Pinpoint the cell where the given text exists, returning its (X, Y) midpoint coordinate. 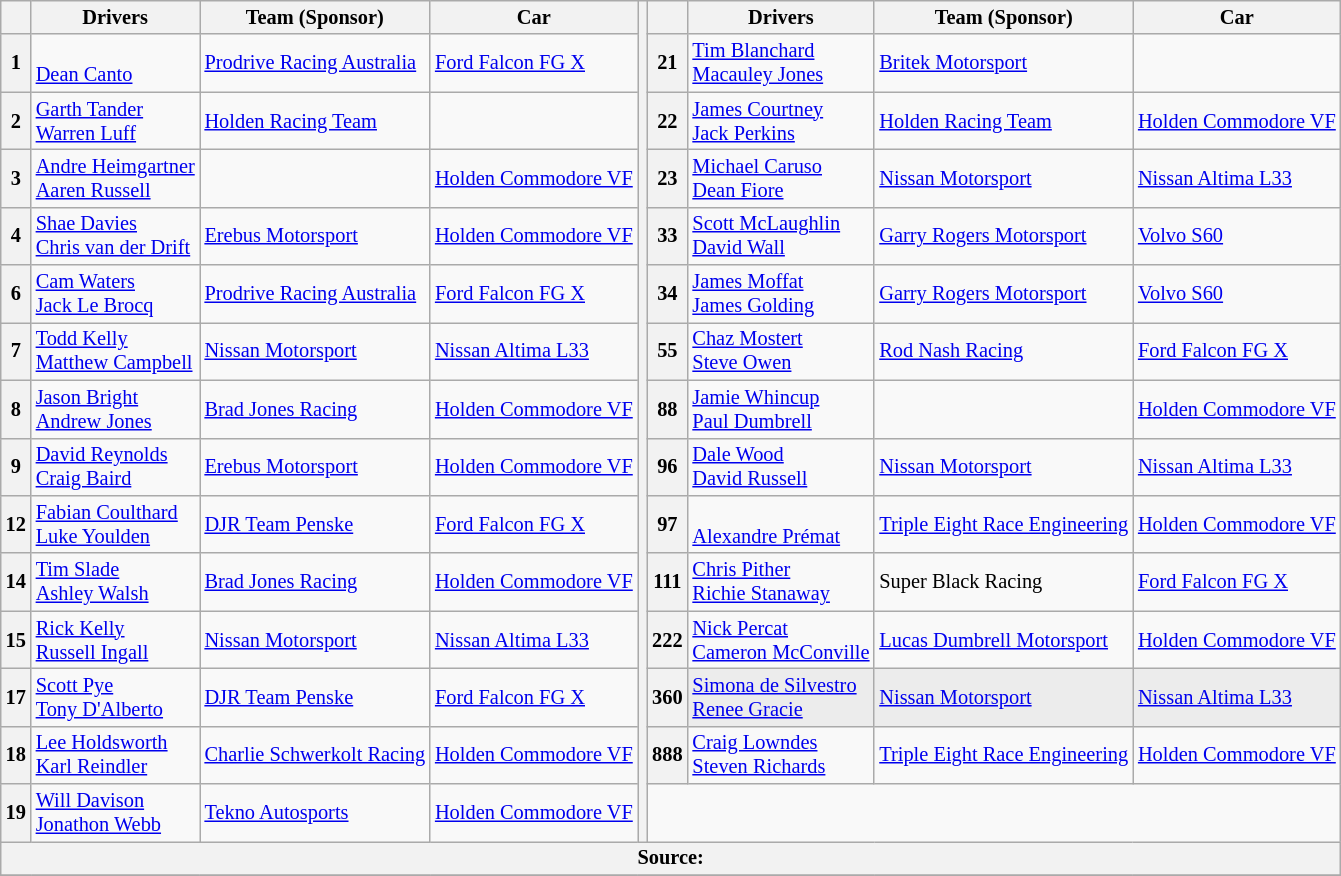
Rick Kelly Russell Ingall (116, 640)
Dale Wood David Russell (780, 467)
Fabian Coulthard Luke Youlden (116, 524)
Dean Canto (116, 63)
Britek Motorsport (1004, 63)
12 (16, 524)
97 (667, 524)
Tim Slade Ashley Walsh (116, 582)
7 (16, 351)
360 (667, 697)
Simona de Silvestro Renee Gracie (780, 697)
Super Black Racing (1004, 582)
Tekno Autosports (316, 813)
6 (16, 294)
88 (667, 409)
18 (16, 755)
3 (16, 178)
15 (16, 640)
23 (667, 178)
9 (16, 467)
Todd Kelly Matthew Campbell (116, 351)
Shae Davies Chris van der Drift (116, 236)
8 (16, 409)
Alexandre Prémat (780, 524)
Chaz Mostert Steve Owen (780, 351)
34 (667, 294)
19 (16, 813)
22 (667, 121)
1 (16, 63)
111 (667, 582)
Will Davison Jonathon Webb (116, 813)
888 (667, 755)
55 (667, 351)
Lucas Dumbrell Motorsport (1004, 640)
222 (667, 640)
33 (667, 236)
2 (16, 121)
James Moffat James Golding (780, 294)
21 (667, 63)
Chris Pither Richie Stanaway (780, 582)
Cam Waters Jack Le Brocq (116, 294)
Lee Holdsworth Karl Reindler (116, 755)
4 (16, 236)
Michael Caruso Dean Fiore (780, 178)
Jason Bright Andrew Jones (116, 409)
Jamie Whincup Paul Dumbrell (780, 409)
14 (16, 582)
Source: (671, 858)
Scott Pye Tony D'Alberto (116, 697)
Garth Tander Warren Luff (116, 121)
17 (16, 697)
Rod Nash Racing (1004, 351)
Tim Blanchard Macauley Jones (780, 63)
Nick Percat Cameron McConville (780, 640)
James Courtney Jack Perkins (780, 121)
Scott McLaughlin David Wall (780, 236)
Craig Lowndes Steven Richards (780, 755)
Charlie Schwerkolt Racing (316, 755)
David Reynolds Craig Baird (116, 467)
96 (667, 467)
Andre Heimgartner Aaren Russell (116, 178)
